Determine the (x, y) coordinate at the center of the cell enclosing the given text.  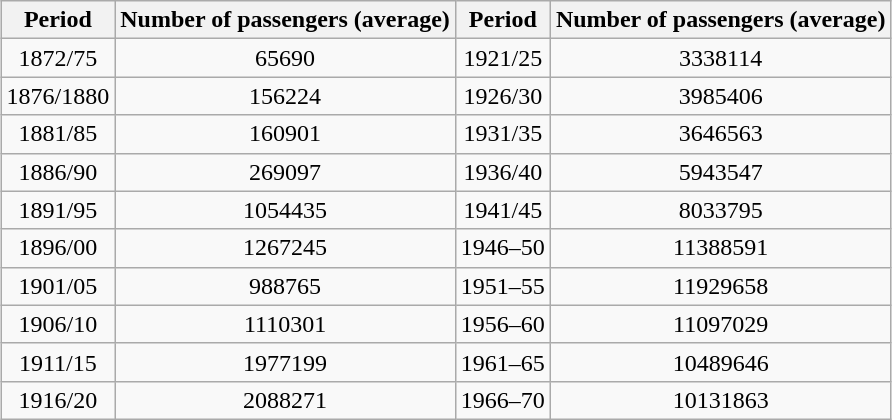
1891/95 (58, 210)
1926/30 (502, 96)
3985406 (720, 96)
269097 (286, 172)
1921/25 (502, 58)
1906/10 (58, 324)
1966–70 (502, 400)
1110301 (286, 324)
1936/40 (502, 172)
1916/20 (58, 400)
988765 (286, 286)
1931/35 (502, 134)
160901 (286, 134)
3338114 (720, 58)
1881/85 (58, 134)
5943547 (720, 172)
1911/15 (58, 362)
11929658 (720, 286)
11388591 (720, 248)
1267245 (286, 248)
8033795 (720, 210)
1946–50 (502, 248)
2088271 (286, 400)
1054435 (286, 210)
1956–60 (502, 324)
65690 (286, 58)
10131863 (720, 400)
1886/90 (58, 172)
1941/45 (502, 210)
10489646 (720, 362)
1951–55 (502, 286)
1977199 (286, 362)
11097029 (720, 324)
3646563 (720, 134)
1901/05 (58, 286)
1896/00 (58, 248)
156224 (286, 96)
1872/75 (58, 58)
1961–65 (502, 362)
1876/1880 (58, 96)
